Search for the cell housing the specified text and yield its (X, Y) center coordinate. 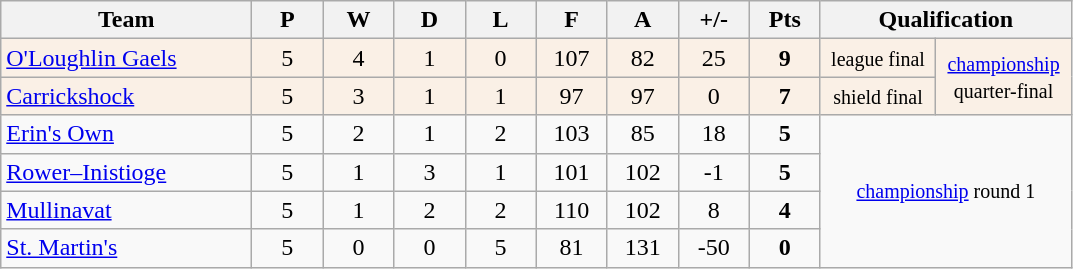
O'Loughlin Gaels (126, 58)
Team (126, 20)
championship round 1 (946, 191)
9 (784, 58)
league final (878, 58)
A (642, 20)
25 (714, 58)
-50 (714, 248)
championshipquarter-final (1004, 77)
D (430, 20)
Mullinavat (126, 210)
P (288, 20)
110 (572, 210)
Erin's Own (126, 134)
82 (642, 58)
F (572, 20)
7 (784, 96)
101 (572, 172)
-1 (714, 172)
Pts (784, 20)
St. Martin's (126, 248)
+/- (714, 20)
W (358, 20)
131 (642, 248)
shield final (878, 96)
85 (642, 134)
107 (572, 58)
8 (714, 210)
Qualification (946, 20)
Rower–Inistioge (126, 172)
18 (714, 134)
Carrickshock (126, 96)
L (500, 20)
103 (572, 134)
81 (572, 248)
